From the cell containing the given text, extract its center point as (x, y) coordinate. 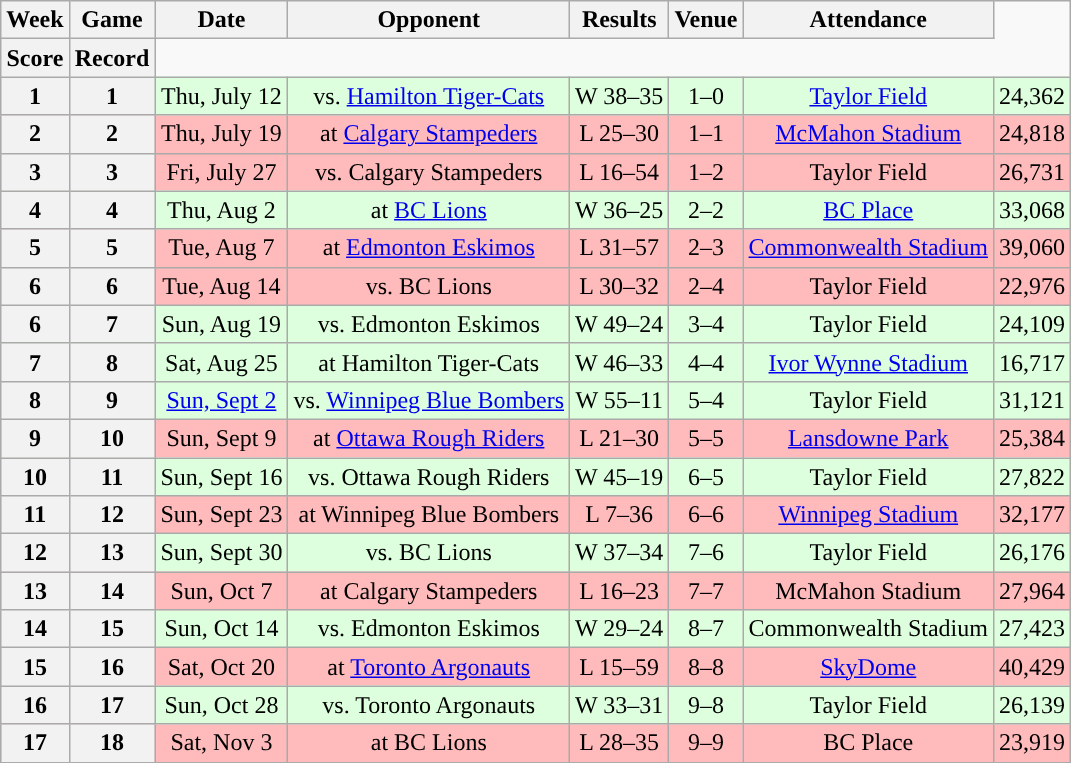
Sun, Oct 7 (222, 591)
vs. Winnipeg Blue Bombers (429, 400)
Attendance (868, 20)
W 38–35 (620, 96)
W 29–24 (620, 629)
2–3 (706, 248)
W 49–24 (620, 324)
3–4 (706, 324)
Sun, Oct 28 (222, 705)
Sun, Sept 30 (222, 553)
W 37–34 (620, 553)
Record (112, 58)
27,822 (1032, 477)
25,384 (1032, 438)
vs. Calgary Stampeders (429, 172)
26,139 (1032, 705)
Thu, July 19 (222, 134)
vs. Ottawa Rough Riders (429, 477)
8–7 (706, 629)
Opponent (429, 20)
Week (35, 20)
L 25–30 (620, 134)
Sun, Oct 14 (222, 629)
18 (112, 743)
6–6 (706, 515)
Fri, July 27 (222, 172)
W 46–33 (620, 362)
at Winnipeg Blue Bombers (429, 515)
Date (222, 20)
W 36–25 (620, 210)
Sat, Aug 25 (222, 362)
L 15–59 (620, 667)
Lansdowne Park (868, 438)
at Toronto Argonauts (429, 667)
26,731 (1032, 172)
Results (620, 20)
Score (35, 58)
7–6 (706, 553)
L 30–32 (620, 286)
L 7–36 (620, 515)
L 31–57 (620, 248)
Tue, Aug 14 (222, 286)
24,109 (1032, 324)
Game (112, 20)
W 55–11 (620, 400)
32,177 (1032, 515)
Winnipeg Stadium (868, 515)
at Ottawa Rough Riders (429, 438)
16,717 (1032, 362)
5–5 (706, 438)
Sun, Sept 2 (222, 400)
8–8 (706, 667)
Sun, Aug 19 (222, 324)
L 28–35 (620, 743)
26,176 (1032, 553)
Thu, July 12 (222, 96)
at Edmonton Eskimos (429, 248)
24,362 (1032, 96)
40,429 (1032, 667)
Sun, Sept 16 (222, 477)
Thu, Aug 2 (222, 210)
33,068 (1032, 210)
W 33–31 (620, 705)
1–2 (706, 172)
Ivor Wynne Stadium (868, 362)
23,919 (1032, 743)
4–4 (706, 362)
L 21–30 (620, 438)
1–1 (706, 134)
Sat, Nov 3 (222, 743)
vs. Hamilton Tiger-Cats (429, 96)
31,121 (1032, 400)
SkyDome (868, 667)
2–2 (706, 210)
W 45–19 (620, 477)
27,964 (1032, 591)
vs. Toronto Argonauts (429, 705)
L 16–23 (620, 591)
Tue, Aug 7 (222, 248)
9–8 (706, 705)
at Hamilton Tiger-Cats (429, 362)
22,976 (1032, 286)
24,818 (1032, 134)
6–5 (706, 477)
27,423 (1032, 629)
7–7 (706, 591)
9–9 (706, 743)
5–4 (706, 400)
Sun, Sept 9 (222, 438)
L 16–54 (620, 172)
Sun, Sept 23 (222, 515)
39,060 (1032, 248)
1–0 (706, 96)
Venue (706, 20)
2–4 (706, 286)
Sat, Oct 20 (222, 667)
